Detect which cell encompasses the target text, then output its [x, y] center coordinate. 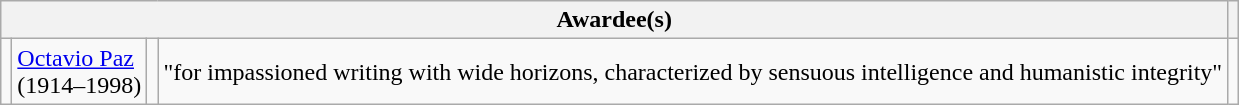
Octavio Paz(1914–1998) [80, 72]
Awardee(s) [614, 20]
"for impassioned writing with wide horizons, characterized by sensuous intelligence and humanistic integrity" [693, 72]
